For the text-containing cell, return its midpoint in (X, Y) coordinate format. 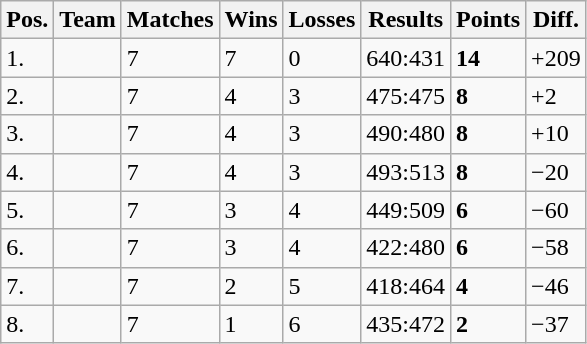
−60 (556, 210)
0 (322, 58)
5 (322, 286)
+209 (556, 58)
449:509 (406, 210)
3. (28, 134)
418:464 (406, 286)
493:513 (406, 172)
14 (488, 58)
490:480 (406, 134)
Wins (251, 20)
Points (488, 20)
1 (251, 324)
Losses (322, 20)
+2 (556, 96)
8. (28, 324)
−37 (556, 324)
5. (28, 210)
Diff. (556, 20)
−58 (556, 248)
4. (28, 172)
422:480 (406, 248)
−20 (556, 172)
1. (28, 58)
+10 (556, 134)
Results (406, 20)
6. (28, 248)
Matches (170, 20)
435:472 (406, 324)
Team (88, 20)
Pos. (28, 20)
7. (28, 286)
475:475 (406, 96)
2. (28, 96)
640:431 (406, 58)
−46 (556, 286)
